Find where the given text appears and provide that cell's center as (X, Y) coordinate. 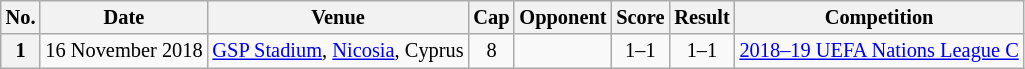
Cap (492, 17)
Opponent (562, 17)
No. (21, 17)
8 (492, 51)
16 November 2018 (124, 51)
2018–19 UEFA Nations League C (880, 51)
Competition (880, 17)
Date (124, 17)
Result (702, 17)
1 (21, 51)
GSP Stadium, Nicosia, Cyprus (338, 51)
Score (640, 17)
Venue (338, 17)
